Locate the cell with the specified text and output its [x, y] center coordinate. 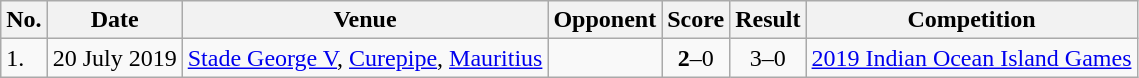
No. [24, 20]
3–0 [768, 58]
20 July 2019 [114, 58]
Score [696, 20]
Competition [972, 20]
Opponent [605, 20]
2019 Indian Ocean Island Games [972, 58]
Stade George V, Curepipe, Mauritius [365, 58]
1. [24, 58]
Venue [365, 20]
2–0 [696, 58]
Result [768, 20]
Date [114, 20]
